Provide the (X, Y) coordinate of the cell's center where the given text is located.  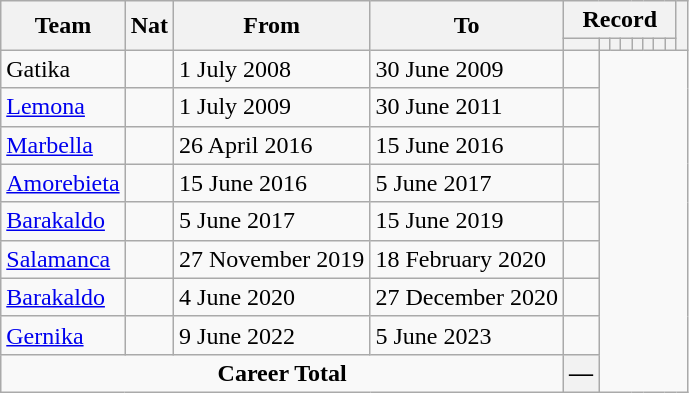
30 June 2009 (467, 69)
1 July 2008 (272, 69)
Gatika (63, 69)
— (582, 373)
Gernika (63, 335)
5 June 2023 (467, 335)
4 June 2020 (272, 297)
9 June 2022 (272, 335)
Nat (149, 26)
From (272, 26)
27 December 2020 (467, 297)
Lemona (63, 107)
30 June 2011 (467, 107)
Career Total (282, 373)
Amorebieta (63, 183)
Salamanca (63, 259)
Team (63, 26)
Marbella (63, 145)
18 February 2020 (467, 259)
To (467, 26)
15 June 2019 (467, 221)
1 July 2009 (272, 107)
27 November 2019 (272, 259)
26 April 2016 (272, 145)
Record (620, 20)
